Search for the cell housing the specified text and yield its [X, Y] center coordinate. 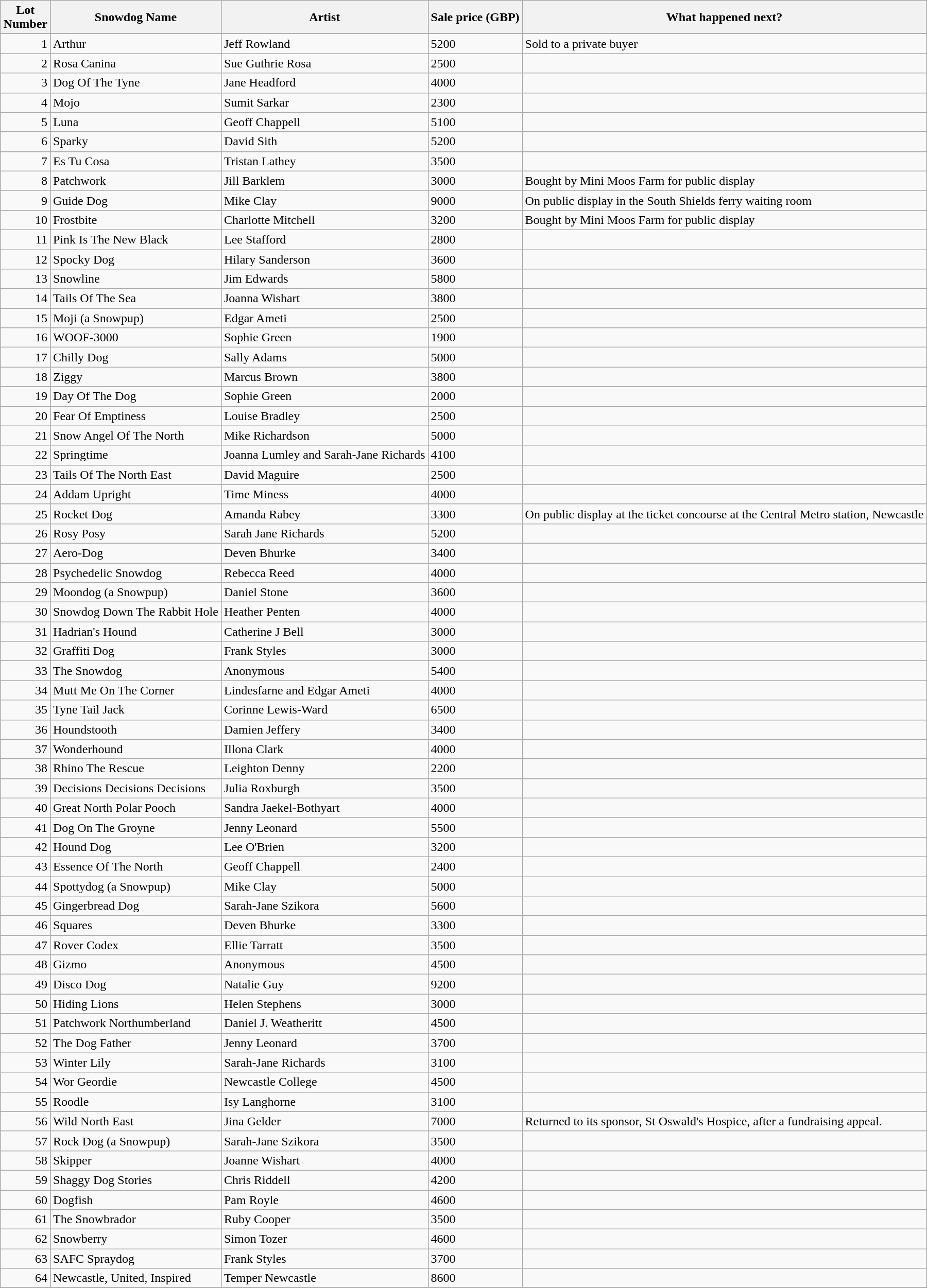
Ruby Cooper [324, 1220]
41 [25, 827]
Lot Number [25, 18]
Decisions Decisions Decisions [136, 788]
Rosa Canina [136, 63]
27 [25, 553]
Hilary Sanderson [324, 259]
8600 [475, 1278]
2 [25, 63]
Joanne Wishart [324, 1160]
44 [25, 886]
Chilly Dog [136, 357]
Addam Upright [136, 494]
Graffiti Dog [136, 651]
2300 [475, 102]
12 [25, 259]
Gizmo [136, 965]
Sumit Sarkar [324, 102]
David Sith [324, 142]
Chris Riddell [324, 1180]
Illona Clark [324, 749]
Great North Polar Pooch [136, 808]
Sue Guthrie Rosa [324, 63]
Gingerbread Dog [136, 906]
Essence Of The North [136, 866]
Snow Angel Of The North [136, 436]
10 [25, 220]
11 [25, 239]
Amanda Rabey [324, 514]
Artist [324, 18]
Simon Tozer [324, 1239]
Lindesfarne and Edgar Ameti [324, 690]
Temper Newcastle [324, 1278]
36 [25, 729]
28 [25, 573]
4200 [475, 1180]
51 [25, 1023]
SAFC Spraydog [136, 1259]
32 [25, 651]
Hadrian's Hound [136, 632]
Sarah-Jane Richards [324, 1063]
Rebecca Reed [324, 573]
Joanna Lumley and Sarah-Jane Richards [324, 455]
4 [25, 102]
Dog Of The Tyne [136, 83]
Lee O'Brien [324, 847]
46 [25, 926]
Sarah Jane Richards [324, 533]
34 [25, 690]
25 [25, 514]
Aero-Dog [136, 553]
Louise Bradley [324, 416]
9 [25, 200]
Jeff Rowland [324, 44]
48 [25, 965]
31 [25, 632]
Marcus Brown [324, 377]
16 [25, 338]
Mike Richardson [324, 436]
13 [25, 279]
56 [25, 1121]
Sally Adams [324, 357]
Pam Royle [324, 1200]
Tyne Tail Jack [136, 710]
9000 [475, 200]
61 [25, 1220]
Wonderhound [136, 749]
57 [25, 1141]
Daniel J. Weatheritt [324, 1023]
60 [25, 1200]
Newcastle, United, Inspired [136, 1278]
23 [25, 475]
5100 [475, 122]
50 [25, 1004]
Wor Geordie [136, 1082]
24 [25, 494]
Snowdog Down The Rabbit Hole [136, 612]
58 [25, 1160]
Helen Stephens [324, 1004]
Lee Stafford [324, 239]
53 [25, 1063]
Natalie Guy [324, 984]
The Dog Father [136, 1043]
On public display in the South Shields ferry waiting room [724, 200]
18 [25, 377]
5500 [475, 827]
42 [25, 847]
Mutt Me On The Corner [136, 690]
19 [25, 396]
Rocket Dog [136, 514]
Tristan Lathey [324, 161]
20 [25, 416]
40 [25, 808]
59 [25, 1180]
Snowline [136, 279]
Sale price (GBP) [475, 18]
Spocky Dog [136, 259]
33 [25, 671]
14 [25, 299]
43 [25, 866]
22 [25, 455]
39 [25, 788]
Charlotte Mitchell [324, 220]
Psychedelic Snowdog [136, 573]
29 [25, 593]
Rover Codex [136, 945]
Jill Barklem [324, 181]
35 [25, 710]
Roodle [136, 1102]
Disco Dog [136, 984]
49 [25, 984]
Hiding Lions [136, 1004]
Pink Is The New Black [136, 239]
Ellie Tarratt [324, 945]
Es Tu Cosa [136, 161]
64 [25, 1278]
Tails Of The Sea [136, 299]
Edgar Ameti [324, 318]
Rock Dog (a Snowpup) [136, 1141]
7 [25, 161]
Arthur [136, 44]
Jane Headford [324, 83]
52 [25, 1043]
Mojo [136, 102]
Returned to its sponsor, St Oswald's Hospice, after a fundraising appeal. [724, 1121]
1900 [475, 338]
2400 [475, 866]
Daniel Stone [324, 593]
Jim Edwards [324, 279]
7000 [475, 1121]
26 [25, 533]
Springtime [136, 455]
1 [25, 44]
Wild North East [136, 1121]
Fear Of Emptiness [136, 416]
Ziggy [136, 377]
Snowdog Name [136, 18]
6500 [475, 710]
David Maguire [324, 475]
63 [25, 1259]
2800 [475, 239]
Hound Dog [136, 847]
17 [25, 357]
The Snowbrador [136, 1220]
5600 [475, 906]
Frostbite [136, 220]
Newcastle College [324, 1082]
2200 [475, 769]
Winter Lily [136, 1063]
Rosy Posy [136, 533]
Dogfish [136, 1200]
5400 [475, 671]
Houndstooth [136, 729]
WOOF-3000 [136, 338]
21 [25, 436]
37 [25, 749]
Sparky [136, 142]
Luna [136, 122]
Joanna Wishart [324, 299]
62 [25, 1239]
Spottydog (a Snowpup) [136, 886]
Dog On The Groyne [136, 827]
Patchwork Northumberland [136, 1023]
Shaggy Dog Stories [136, 1180]
Patchwork [136, 181]
Julia Roxburgh [324, 788]
Catherine J Bell [324, 632]
45 [25, 906]
Snowberry [136, 1239]
Time Miness [324, 494]
55 [25, 1102]
Moondog (a Snowpup) [136, 593]
Damien Jeffery [324, 729]
Heather Penten [324, 612]
Sold to a private buyer [724, 44]
8 [25, 181]
Tails Of The North East [136, 475]
Sandra Jaekel-Bothyart [324, 808]
3 [25, 83]
5800 [475, 279]
Leighton Denny [324, 769]
The Snowdog [136, 671]
On public display at the ticket concourse at the Central Metro station, Newcastle [724, 514]
Skipper [136, 1160]
Day Of The Dog [136, 396]
Rhino The Rescue [136, 769]
15 [25, 318]
Corinne Lewis-Ward [324, 710]
9200 [475, 984]
30 [25, 612]
54 [25, 1082]
Moji (a Snowpup) [136, 318]
Squares [136, 926]
4100 [475, 455]
5 [25, 122]
What happened next? [724, 18]
6 [25, 142]
Guide Dog [136, 200]
47 [25, 945]
38 [25, 769]
Isy Langhorne [324, 1102]
2000 [475, 396]
Jina Gelder [324, 1121]
